Detect which cell encompasses the target text, then output its [x, y] center coordinate. 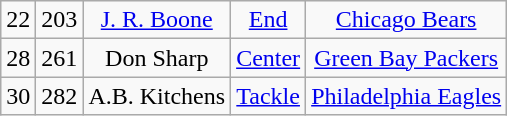
Philadelphia Eagles [406, 96]
A.B. Kitchens [157, 96]
261 [60, 58]
Chicago Bears [406, 20]
Green Bay Packers [406, 58]
203 [60, 20]
282 [60, 96]
J. R. Boone [157, 20]
Center [268, 58]
Tackle [268, 96]
End [268, 20]
30 [18, 96]
Don Sharp [157, 58]
28 [18, 58]
22 [18, 20]
